Output the [x, y] coordinate of the center of the cell containing the given text.  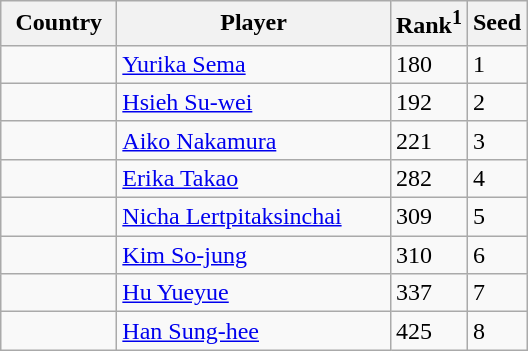
1 [496, 64]
5 [496, 217]
2 [496, 102]
4 [496, 178]
Country [59, 24]
3 [496, 140]
337 [428, 293]
Yurika Sema [254, 64]
425 [428, 331]
Seed [496, 24]
282 [428, 178]
310 [428, 255]
6 [496, 255]
Aiko Nakamura [254, 140]
Hsieh Su-wei [254, 102]
8 [496, 331]
221 [428, 140]
7 [496, 293]
Player [254, 24]
Kim So-jung [254, 255]
180 [428, 64]
Nicha Lertpitaksinchai [254, 217]
309 [428, 217]
Erika Takao [254, 178]
192 [428, 102]
Rank1 [428, 24]
Hu Yueyue [254, 293]
Han Sung-hee [254, 331]
